Return the (x, y) coordinate for the center point of the cell that contains the specified text.  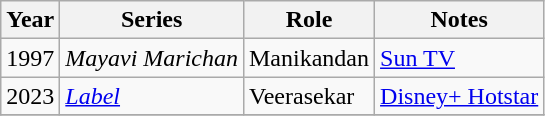
Label (152, 96)
Notes (460, 20)
Series (152, 20)
Manikandan (308, 58)
Year (30, 20)
Mayavi Marichan (152, 58)
2023 (30, 96)
Disney+ Hotstar (460, 96)
1997 (30, 58)
Sun TV (460, 58)
Role (308, 20)
Veerasekar (308, 96)
